Extract the (X, Y) coordinate from the center of the cell holding the provided text.  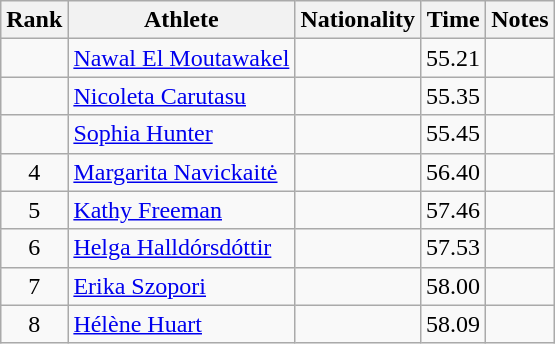
4 (34, 172)
Athlete (182, 20)
Nawal El Moutawakel (182, 58)
55.45 (454, 134)
Time (454, 20)
8 (34, 324)
56.40 (454, 172)
Nationality (358, 20)
Nicoleta Carutasu (182, 96)
55.21 (454, 58)
57.46 (454, 210)
Margarita Navickaitė (182, 172)
Helga Halldórsdóttir (182, 248)
Rank (34, 20)
5 (34, 210)
6 (34, 248)
Sophia Hunter (182, 134)
Hélène Huart (182, 324)
58.00 (454, 286)
Erika Szopori (182, 286)
57.53 (454, 248)
Kathy Freeman (182, 210)
58.09 (454, 324)
7 (34, 286)
Notes (520, 20)
55.35 (454, 96)
